Pinpoint the cell where the given text exists, returning its (X, Y) midpoint coordinate. 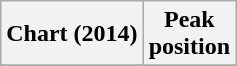
Peak position (189, 34)
Chart (2014) (72, 34)
